Output the (X, Y) coordinate of the center of the cell containing the given text.  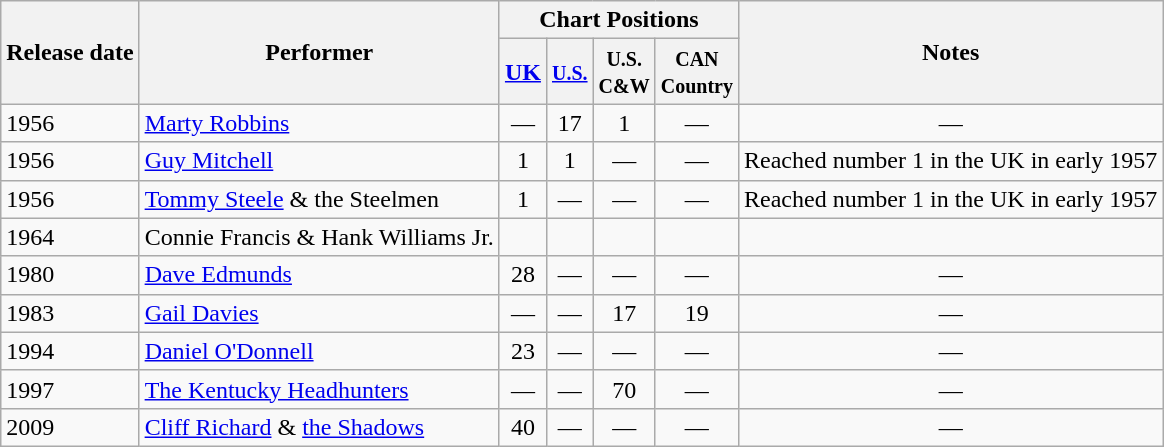
40 (522, 427)
Connie Francis & Hank Williams Jr. (319, 237)
Release date (70, 52)
Daniel O'Donnell (319, 351)
19 (696, 313)
1983 (70, 313)
23 (522, 351)
1997 (70, 389)
1994 (70, 351)
Cliff Richard & the Shadows (319, 427)
Guy Mitchell (319, 161)
28 (522, 275)
1964 (70, 237)
70 (624, 389)
U.S.C&W (624, 72)
UK (522, 72)
Notes (951, 52)
CAN Country (696, 72)
Marty Robbins (319, 123)
Gail Davies (319, 313)
Tommy Steele & the Steelmen (319, 199)
U.S. (570, 72)
The Kentucky Headhunters (319, 389)
Dave Edmunds (319, 275)
2009 (70, 427)
Performer (319, 52)
1980 (70, 275)
Chart Positions (618, 20)
